Return [X, Y] of the center of cell containing provided text 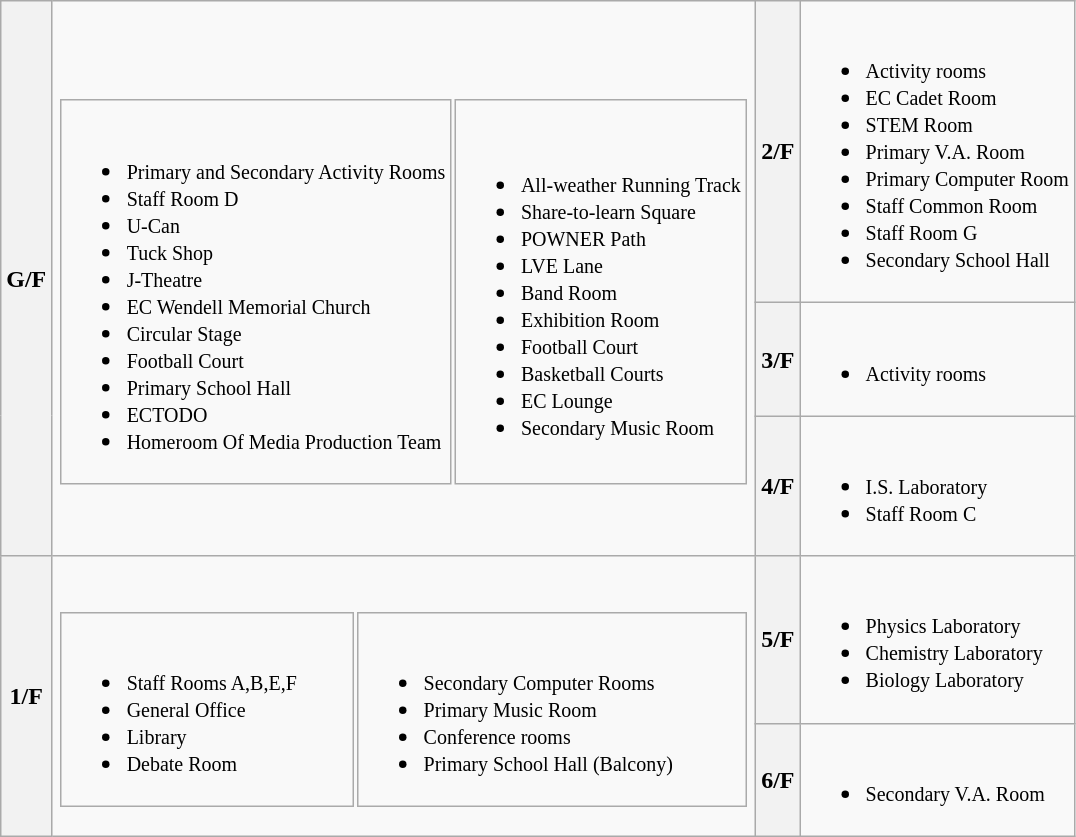
Staff Rooms A,B,E,FGeneral OfficeLibraryDebate Room Secondary Computer RoomsPrimary Music RoomConference roomsPrimary School Hall (Balcony) [404, 696]
G/F [26, 278]
5/F [778, 640]
I.S. Laboratory Staff Room C [937, 486]
3/F [778, 360]
6/F [778, 780]
Activity rooms [937, 360]
All-weather Running TrackShare-to-learn SquarePOWNER PathLVE LaneBand RoomExhibition RoomFootball CourtBasketball CourtsEC LoungeSecondary Music Room [601, 292]
Secondary Computer RoomsPrimary Music RoomConference roomsPrimary School Hall (Balcony) [552, 710]
Secondary V.A. Room [937, 780]
2/F [778, 152]
1/F [26, 696]
4/F [778, 486]
Staff Rooms A,B,E,FGeneral OfficeLibraryDebate Room [207, 710]
Physics LaboratoryChemistry LaboratoryBiology Laboratory [937, 640]
Activity roomsEC Cadet RoomSTEM RoomPrimary V.A. RoomPrimary Computer RoomStaff Common RoomStaff Room GSecondary School Hall [937, 152]
